Extract the [x, y] coordinate from the center of the cell holding the provided text.  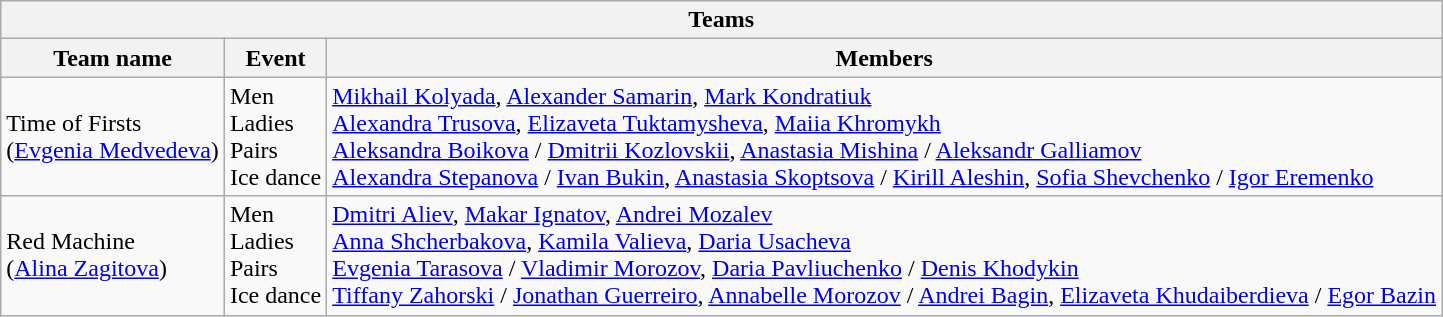
Members [884, 58]
Teams [722, 20]
Red Machine (Alina Zagitova) [113, 256]
Time of Firsts (Evgenia Medvedeva) [113, 136]
Team name [113, 58]
Event [275, 58]
